For the text-containing cell, return its midpoint in [x, y] coordinate format. 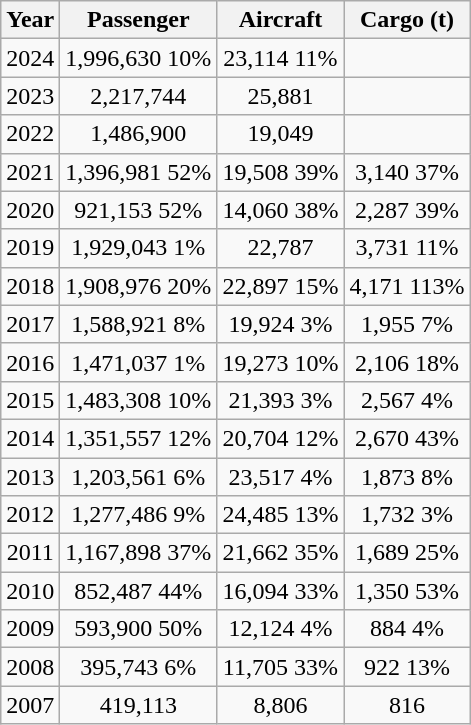
2016 [30, 362]
1,929,043 1% [138, 248]
816 [407, 705]
1,350 53% [407, 591]
Cargo (t) [407, 20]
2,287 39% [407, 210]
23,114 11% [280, 58]
2015 [30, 400]
2019 [30, 248]
2010 [30, 591]
1,396,981 52% [138, 172]
19,049 [280, 134]
2009 [30, 629]
1,689 25% [407, 553]
8,806 [280, 705]
25,881 [280, 96]
1,732 3% [407, 515]
19,273 10% [280, 362]
2007 [30, 705]
23,517 4% [280, 477]
1,996,630 10% [138, 58]
2013 [30, 477]
2011 [30, 553]
884 4% [407, 629]
16,094 33% [280, 591]
1,955 7% [407, 324]
Passenger [138, 20]
1,908,976 20% [138, 286]
20,704 12% [280, 438]
Aircraft [280, 20]
2017 [30, 324]
4,171 113% [407, 286]
1,483,308 10% [138, 400]
2,106 18% [407, 362]
2020 [30, 210]
395,743 6% [138, 667]
2012 [30, 515]
1,588,921 8% [138, 324]
2,567 4% [407, 400]
Year [30, 20]
1,351,557 12% [138, 438]
12,124 4% [280, 629]
1,203,561 6% [138, 477]
1,167,898 37% [138, 553]
22,897 15% [280, 286]
1,277,486 9% [138, 515]
2024 [30, 58]
19,508 39% [280, 172]
1,471,037 1% [138, 362]
21,662 35% [280, 553]
593,900 50% [138, 629]
921,153 52% [138, 210]
21,393 3% [280, 400]
3,140 37% [407, 172]
2022 [30, 134]
1,873 8% [407, 477]
2018 [30, 286]
3,731 11% [407, 248]
22,787 [280, 248]
11,705 33% [280, 667]
14,060 38% [280, 210]
2,670 43% [407, 438]
2023 [30, 96]
1,486,900 [138, 134]
922 13% [407, 667]
19,924 3% [280, 324]
24,485 13% [280, 515]
2008 [30, 667]
419,113 [138, 705]
2,217,744 [138, 96]
2021 [30, 172]
852,487 44% [138, 591]
2014 [30, 438]
